Detect which cell encompasses the target text, then output its [X, Y] center coordinate. 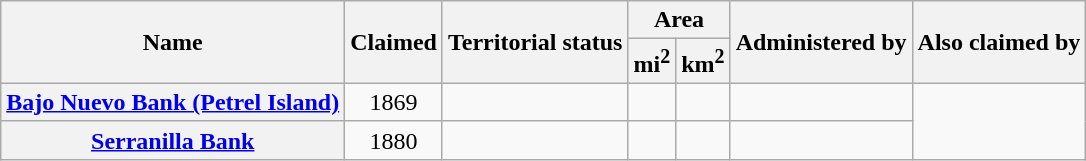
Administered by [821, 42]
Territorial status [534, 42]
Name [173, 42]
Serranilla Bank [173, 140]
Claimed [394, 42]
km2 [703, 62]
Also claimed by [999, 42]
mi2 [652, 62]
1869 [394, 102]
1880 [394, 140]
Area [679, 20]
Bajo Nuevo Bank (Petrel Island) [173, 102]
